Return [x, y] of the center of cell containing provided text 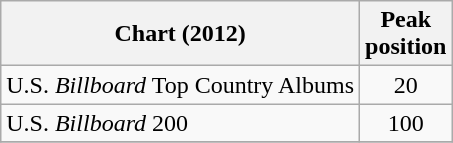
U.S. Billboard 200 [180, 123]
20 [406, 85]
100 [406, 123]
U.S. Billboard Top Country Albums [180, 85]
Chart (2012) [180, 34]
Peakposition [406, 34]
